Locate the cell with the specified text and output its [X, Y] center coordinate. 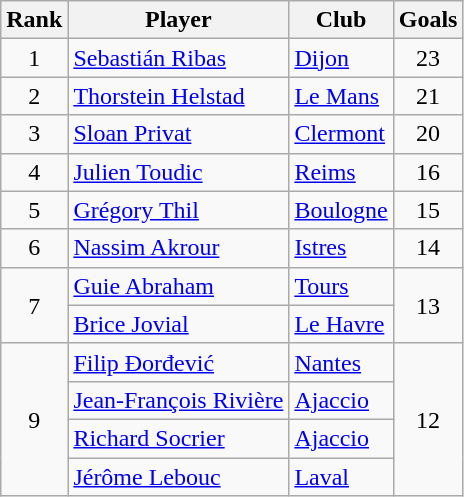
Thorstein Helstad [178, 96]
5 [34, 210]
Rank [34, 20]
Player [178, 20]
Brice Jovial [178, 324]
15 [428, 210]
Julien Toudic [178, 172]
Boulogne [341, 210]
Tours [341, 286]
Goals [428, 20]
Jérôme Lebouc [178, 477]
Guie Abraham [178, 286]
Reims [341, 172]
Le Havre [341, 324]
14 [428, 248]
12 [428, 419]
4 [34, 172]
Clermont [341, 134]
16 [428, 172]
7 [34, 305]
Sebastián Ribas [178, 58]
Jean-François Rivière [178, 400]
Grégory Thil [178, 210]
20 [428, 134]
Nantes [341, 362]
2 [34, 96]
Richard Socrier [178, 438]
Laval [341, 477]
Istres [341, 248]
Dijon [341, 58]
Nassim Akrour [178, 248]
1 [34, 58]
Le Mans [341, 96]
23 [428, 58]
9 [34, 419]
21 [428, 96]
Sloan Privat [178, 134]
Filip Đorđević [178, 362]
6 [34, 248]
3 [34, 134]
Club [341, 20]
13 [428, 305]
